Identify which cell holds the provided text, then report its [x, y] central coordinate. 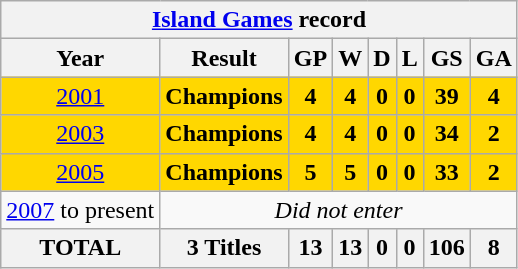
GP [310, 58]
Result [224, 58]
GA [494, 58]
34 [446, 134]
GS [446, 58]
3 Titles [224, 248]
106 [446, 248]
8 [494, 248]
33 [446, 172]
2001 [80, 96]
TOTAL [80, 248]
W [350, 58]
L [410, 58]
2005 [80, 172]
39 [446, 96]
2007 to present [80, 210]
D [382, 58]
2003 [80, 134]
Did not enter [338, 210]
Year [80, 58]
Island Games record [260, 20]
